Pinpoint the cell where the given text exists, returning its [x, y] midpoint coordinate. 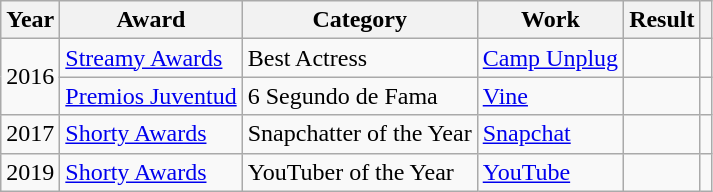
Work [550, 20]
Streamy Awards [151, 58]
2019 [30, 172]
2017 [30, 134]
Best Actress [360, 58]
Camp Unplug [550, 58]
Vine [550, 96]
6 Segundo de Fama [360, 96]
Result [662, 20]
Category [360, 20]
Year [30, 20]
Snapchatter of the Year [360, 134]
YouTuber of the Year [360, 172]
Snapchat [550, 134]
2016 [30, 77]
Award [151, 20]
Premios Juventud [151, 96]
YouTube [550, 172]
